Provide the (X, Y) coordinate of the cell's center where the given text is located.  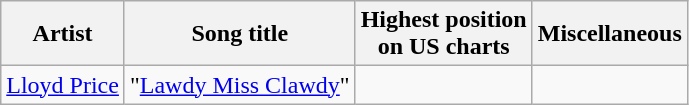
"Lawdy Miss Clawdy" (240, 85)
Artist (63, 34)
Highest position on US charts (444, 34)
Miscellaneous (610, 34)
Lloyd Price (63, 85)
Song title (240, 34)
